Pinpoint the cell where the given text exists, returning its (x, y) midpoint coordinate. 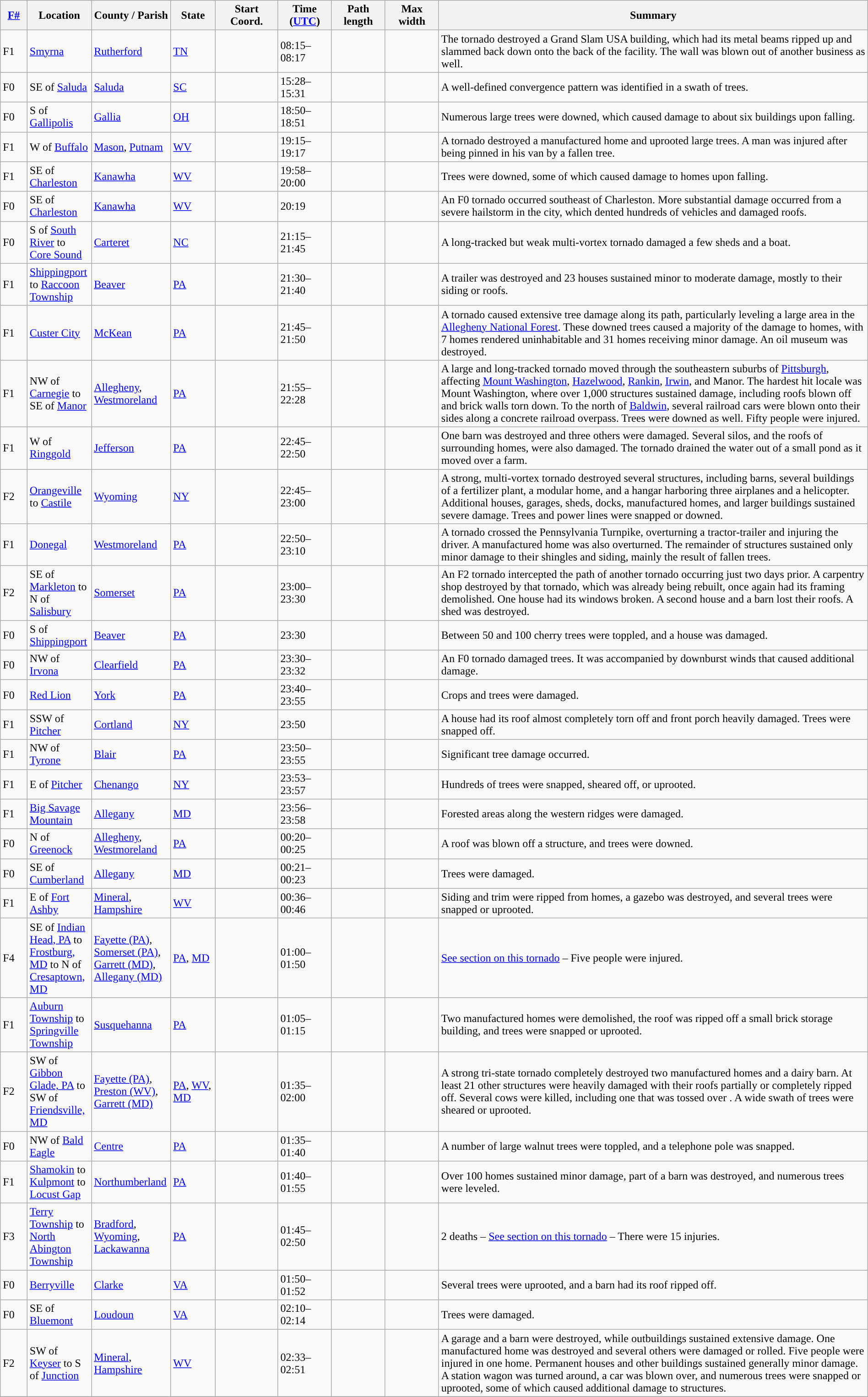
22:50–23:10 (305, 545)
A trailer was destroyed and 23 houses sustained minor to moderate damage, mostly to their siding or roofs. (653, 284)
Trees were downed, some of which caused damage to homes upon falling. (653, 177)
NW of Irvona (59, 665)
Jefferson (131, 448)
Bradford, Wyoming, Lackawanna (131, 1237)
21:45–21:50 (305, 332)
S of Shippingport (59, 636)
A roof was blown off a structure, and trees were downed. (653, 843)
Hundreds of trees were snapped, sheared off, or uprooted. (653, 784)
Orangeville to Castile (59, 496)
State (193, 16)
Centre (131, 1146)
Northumberland (131, 1182)
See section on this tornado – Five people were injured. (653, 958)
A well-defined convergence pattern was identified in a swath of trees. (653, 87)
01:05–01:15 (305, 1025)
Shamokin to Kulpmont to Locust Gap (59, 1182)
23:56–23:58 (305, 814)
Fayette (PA), Preston (WV), Garrett (MD) (131, 1092)
21:55–22:28 (305, 393)
York (131, 695)
2 deaths – See section on this tornado – There were 15 injuries. (653, 1237)
Over 100 homes sustained minor damage, part of a barn was destroyed, and numerous trees were leveled. (653, 1182)
23:40–23:55 (305, 695)
Mason, Putnam (131, 147)
00:20–00:25 (305, 843)
Donegal (59, 545)
SW of Keyser to S of Junction (59, 1363)
PA, MD (193, 958)
An F0 tornado damaged trees. It was accompanied by downburst winds that caused additional damage. (653, 665)
Smyrna (59, 51)
Loudoun (131, 1315)
Several trees were uprooted, and a barn had its roof ripped off. (653, 1285)
15:28–15:31 (305, 87)
Numerous large trees were downed, which caused damage to about six buildings upon falling. (653, 117)
A long-tracked but weak multi-vortex tornado damaged a few sheds and a boat. (653, 242)
S of Gallipolis (59, 117)
County / Parish (131, 16)
F# (14, 16)
22:45–22:50 (305, 448)
Clarke (131, 1285)
TN (193, 51)
Saluda (131, 87)
A tornado destroyed a manufactured home and uprooted large trees. A man was injured after being pinned in his van by a fallen tree. (653, 147)
Significant tree damage occurred. (653, 755)
Carteret (131, 242)
Berryville (59, 1285)
SE of Markleton to N of Salisbury (59, 593)
F4 (14, 958)
01:35–02:00 (305, 1092)
Chenango (131, 784)
21:15–21:45 (305, 242)
Auburn Township to Springville Township (59, 1025)
Time (UTC) (305, 16)
NW of Tyrone (59, 755)
Custer City (59, 332)
01:35–01:40 (305, 1146)
19:58–20:00 (305, 177)
Terry Township to North Abington Township (59, 1237)
23:30 (305, 636)
SW of Gibbon Glade, PA to SW of Friendsville, MD (59, 1092)
SE of Saluda (59, 87)
Westmoreland (131, 545)
00:21–00:23 (305, 874)
SE of Cumberland (59, 874)
N of Greenock (59, 843)
Blair (131, 755)
23:50–23:55 (305, 755)
NW of Bald Eagle (59, 1146)
SE of Indian Head, PA to Frostburg, MD to N of Cresaptown, MD (59, 958)
20:19 (305, 206)
S of South River to Core Sound (59, 242)
23:00–23:30 (305, 593)
Clearfield (131, 665)
01:40–01:55 (305, 1182)
Crops and trees were damaged. (653, 695)
A house had its roof almost completely torn off and front porch heavily damaged. Trees were snapped off. (653, 724)
Wyoming (131, 496)
Fayette (PA), Somerset (PA), Garrett (MD), Allegany (MD) (131, 958)
SC (193, 87)
Summary (653, 16)
NW of Carnegie to SE of Manor (59, 393)
Big Savage Mountain (59, 814)
22:45–23:00 (305, 496)
18:50–18:51 (305, 117)
21:30–21:40 (305, 284)
McKean (131, 332)
08:15–08:17 (305, 51)
Rutherford (131, 51)
Path length (358, 16)
23:30–23:32 (305, 665)
Max width (412, 16)
NC (193, 242)
A number of large walnut trees were toppled, and a telephone pole was snapped. (653, 1146)
Gallia (131, 117)
Red Lion (59, 695)
Start Coord. (246, 16)
Cortland (131, 724)
23:50 (305, 724)
E of Pitcher (59, 784)
02:33–02:51 (305, 1363)
W of Ringgold (59, 448)
PA, WV, MD (193, 1092)
Forested areas along the western ridges were damaged. (653, 814)
Between 50 and 100 cherry trees were toppled, and a house was damaged. (653, 636)
Siding and trim were ripped from homes, a gazebo was destroyed, and several trees were snapped or uprooted. (653, 903)
01:00–01:50 (305, 958)
01:45–02:50 (305, 1237)
Susquehanna (131, 1025)
F3 (14, 1237)
00:36–00:46 (305, 903)
SSW of Pitcher (59, 724)
23:53–23:57 (305, 784)
SE of Bluemont (59, 1315)
Two manufactured homes were demolished, the roof was ripped off a small brick storage building, and trees were snapped or uprooted. (653, 1025)
E of Fort Ashby (59, 903)
Somerset (131, 593)
W of Buffalo (59, 147)
01:50–01:52 (305, 1285)
02:10–02:14 (305, 1315)
Location (59, 16)
19:15–19:17 (305, 147)
OH (193, 117)
Shippingport to Raccoon Township (59, 284)
